For the text-containing cell, return its midpoint in [X, Y] coordinate format. 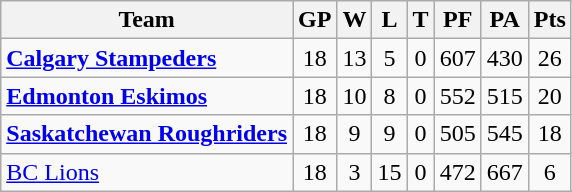
515 [504, 96]
PF [458, 20]
472 [458, 172]
BC Lions [147, 172]
552 [458, 96]
3 [354, 172]
5 [390, 58]
545 [504, 134]
20 [550, 96]
Edmonton Eskimos [147, 96]
L [390, 20]
13 [354, 58]
Calgary Stampeders [147, 58]
607 [458, 58]
Pts [550, 20]
430 [504, 58]
GP [315, 20]
W [354, 20]
Team [147, 20]
505 [458, 134]
8 [390, 96]
PA [504, 20]
15 [390, 172]
26 [550, 58]
T [420, 20]
Saskatchewan Roughriders [147, 134]
6 [550, 172]
667 [504, 172]
10 [354, 96]
